Return [X, Y] of the center of cell containing provided text 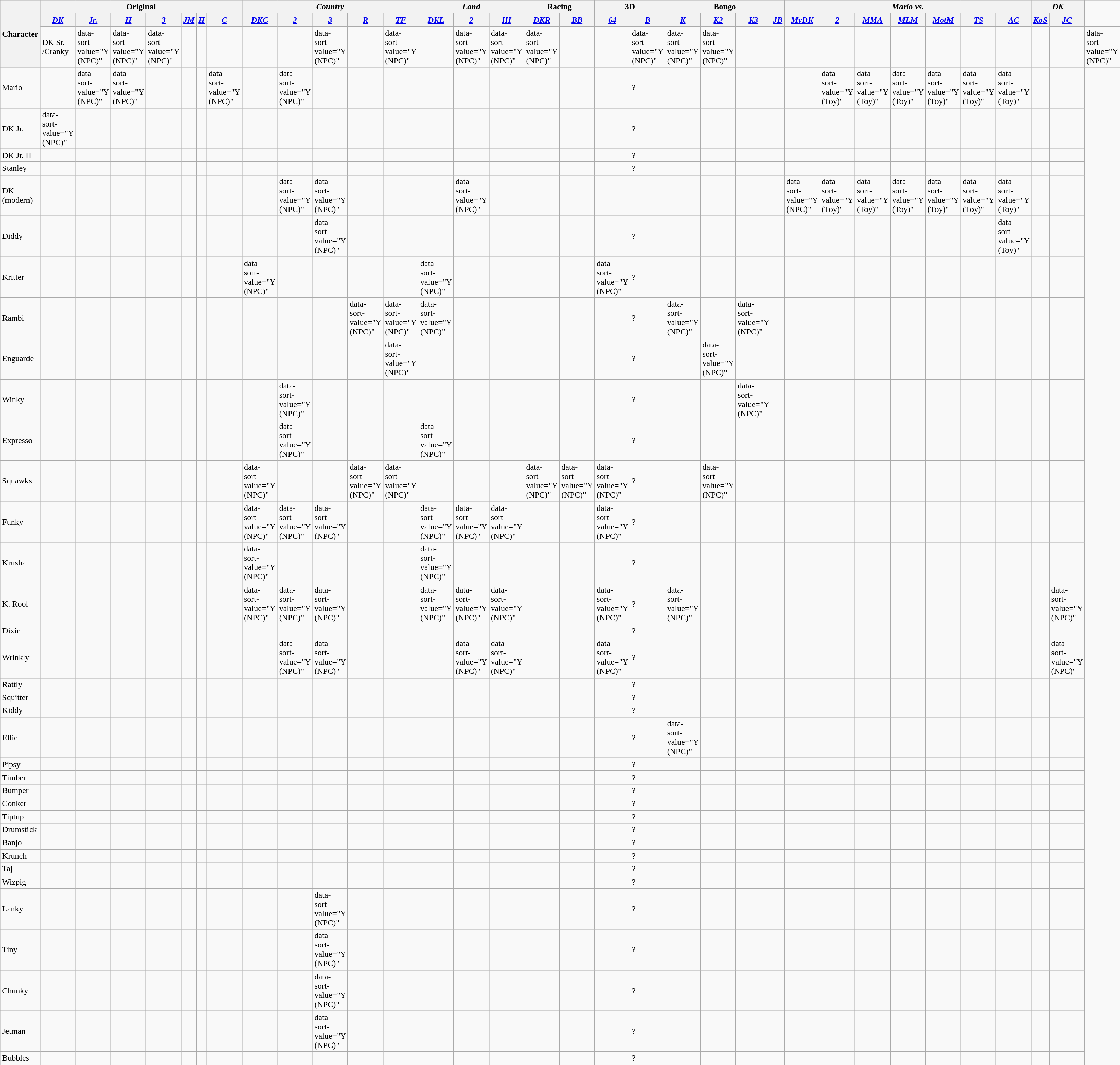
R [366, 20]
Character [20, 34]
Rambi [20, 318]
Dixie [20, 631]
Bumper [20, 790]
Ellie [20, 737]
K [683, 20]
Tiptup [20, 816]
KoS [1040, 20]
Enguarde [20, 359]
Squawks [20, 481]
Expresso [20, 440]
II [128, 20]
Land [471, 7]
Krunch [20, 856]
Original [141, 7]
MMA [873, 20]
Rattly [20, 684]
JB [778, 20]
Diddy [20, 236]
C [224, 20]
Bongo [725, 7]
H [202, 20]
DKC [259, 20]
Drumstick [20, 830]
MvDK [802, 20]
3D [630, 7]
Lanky [20, 909]
K. Rool [20, 603]
Mario [20, 88]
Conker [20, 803]
Banjo [20, 843]
Kritter [20, 277]
Kiddy [20, 710]
64 [613, 20]
DKL [436, 20]
Pipsy [20, 764]
Taj [20, 869]
Stanley [20, 168]
Squitter [20, 697]
Jetman [20, 1031]
K3 [753, 20]
Funky [20, 522]
Country [330, 7]
DK (modern) [20, 195]
Tiny [20, 950]
DK Sr./Cranky [58, 47]
B [648, 20]
TS [978, 20]
JC [1067, 20]
Racing [559, 7]
MLM [908, 20]
Chunky [20, 990]
Wrinkly [20, 658]
MotM [943, 20]
K2 [718, 20]
Mario vs. [908, 7]
Winky [20, 400]
DK Jr. II [20, 155]
DK Jr. [20, 128]
DKR [542, 20]
TF [401, 20]
Wizpig [20, 882]
BB [577, 20]
Bubbles [20, 1058]
Jr. [93, 20]
JM [189, 20]
Krusha [20, 563]
Timber [20, 777]
AC [1014, 20]
III [506, 20]
